Detect which cell encompasses the target text, then output its [x, y] center coordinate. 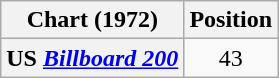
US Billboard 200 [92, 58]
Chart (1972) [92, 20]
43 [231, 58]
Position [231, 20]
